For the text-containing cell, return its midpoint in [X, Y] coordinate format. 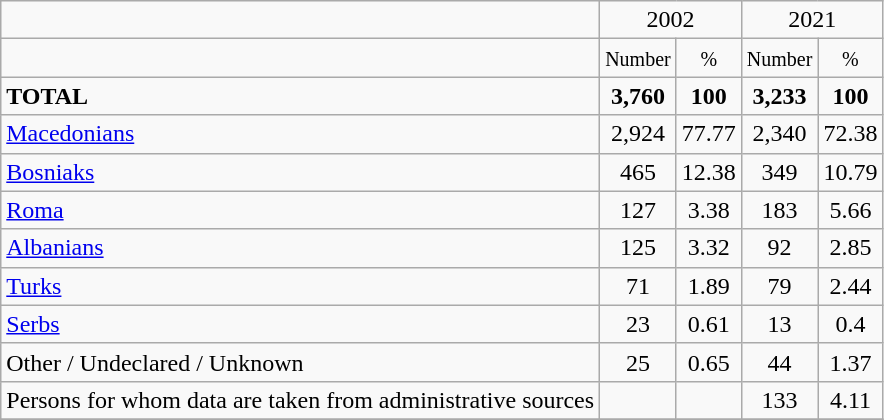
3,760 [638, 96]
71 [638, 286]
Serbs [300, 324]
0.65 [708, 362]
3.38 [708, 210]
72.38 [850, 134]
10.79 [850, 172]
Persons for whom data are taken from administrative sources [300, 400]
3.32 [708, 248]
127 [638, 210]
2.85 [850, 248]
2021 [812, 20]
125 [638, 248]
133 [780, 400]
5.66 [850, 210]
349 [780, 172]
Turks [300, 286]
2,924 [638, 134]
TOTAL [300, 96]
77.77 [708, 134]
79 [780, 286]
92 [780, 248]
1.89 [708, 286]
2.44 [850, 286]
Macedonians [300, 134]
465 [638, 172]
12.38 [708, 172]
Roma [300, 210]
2,340 [780, 134]
25 [638, 362]
0.61 [708, 324]
44 [780, 362]
4.11 [850, 400]
13 [780, 324]
2002 [671, 20]
1.37 [850, 362]
3,233 [780, 96]
0.4 [850, 324]
Bosniaks [300, 172]
183 [780, 210]
Other / Undeclared / Unknown [300, 362]
Albanians [300, 248]
23 [638, 324]
